Return the (X, Y) coordinate for the center point of the cell that contains the specified text.  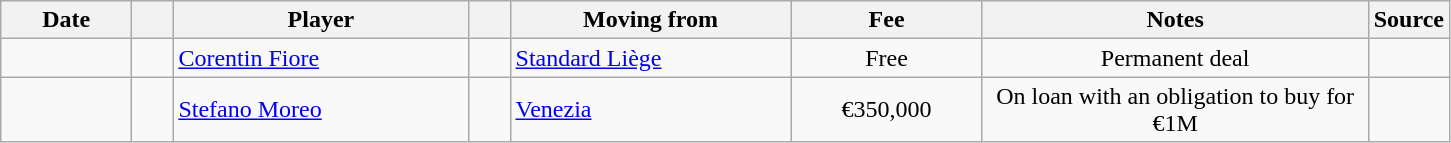
Venezia (650, 110)
Player (321, 20)
Standard Liège (650, 58)
Corentin Fiore (321, 58)
Fee (886, 20)
Permanent deal (1175, 58)
Source (1408, 20)
On loan with an obligation to buy for €1M (1175, 110)
Free (886, 58)
Moving from (650, 20)
€350,000 (886, 110)
Date (66, 20)
Notes (1175, 20)
Stefano Moreo (321, 110)
